Extract the (x, y) coordinate from the center of the cell holding the provided text.  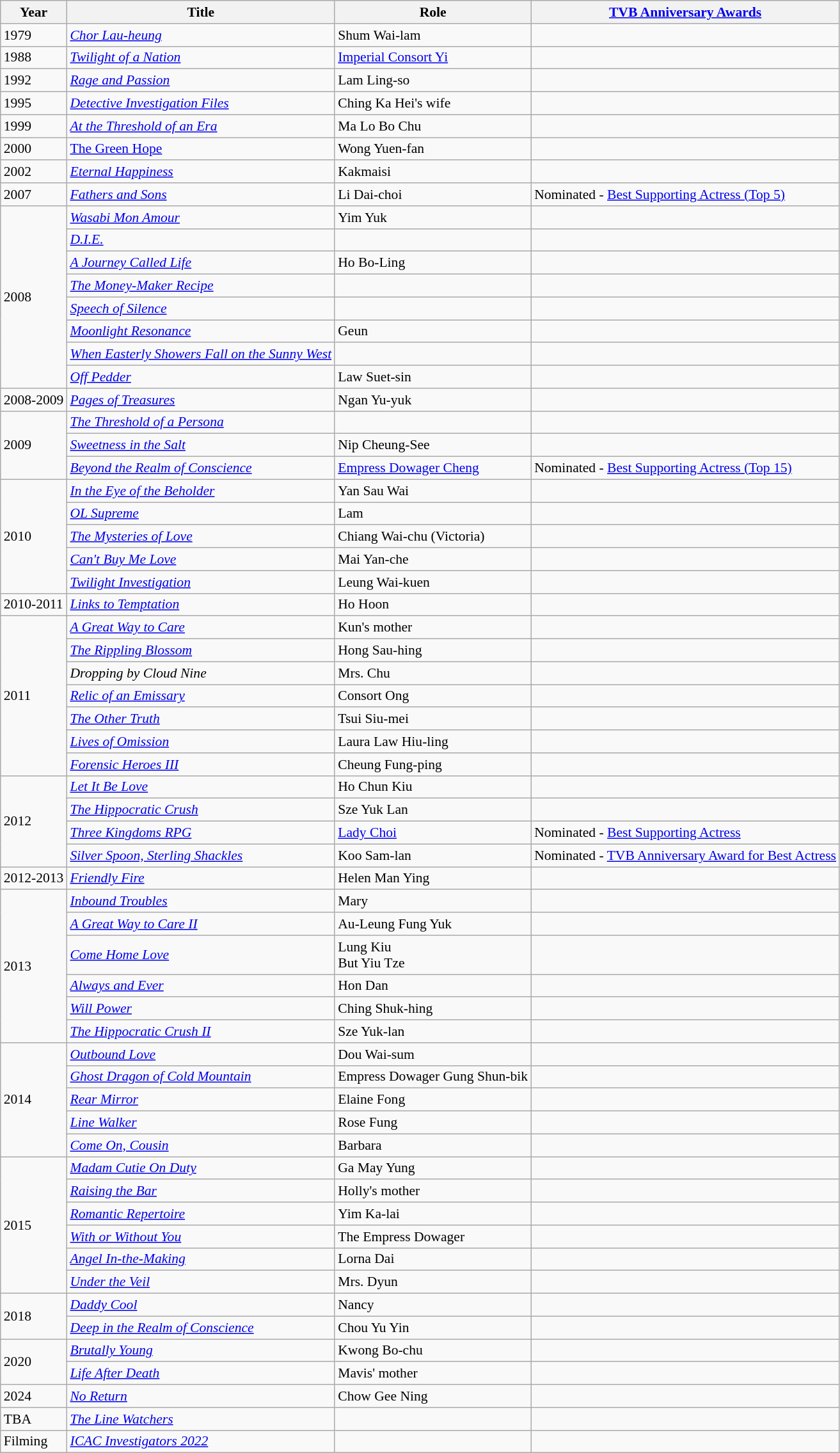
Koo Sam-lan (432, 855)
Laura Law Hiu-ling (432, 742)
The Money-Maker Recipe (201, 286)
Holly's mother (432, 1191)
The Hippocratic Crush II (201, 1031)
2015 (34, 1225)
Always and Ever (201, 986)
Friendly Fire (201, 878)
Wong Yuen-fan (432, 149)
Elaine Fong (432, 1100)
Three Kingdoms RPG (201, 833)
With or Without You (201, 1237)
Let It Be Love (201, 787)
Raising the Bar (201, 1191)
2014 (34, 1100)
TVB Anniversary Awards (685, 12)
The Hippocratic Crush (201, 810)
Wasabi Mon Amour (201, 218)
In the Eye of the Beholder (201, 491)
Kakmaisi (432, 172)
Hon Dan (432, 986)
Rear Mirror (201, 1100)
Ho Hoon (432, 605)
2008-2009 (34, 400)
Tsui Siu-mei (432, 719)
Will Power (201, 1009)
Chou Yu Yin (432, 1328)
Hong Sau-hing (432, 651)
Can't Buy Me Love (201, 559)
Nominated - Best Supporting Actress (Top 5) (685, 195)
Angel In-the-Making (201, 1259)
Shum Wai-lam (432, 35)
The Other Truth (201, 719)
A Great Way to Care (201, 628)
Empress Dowager Cheng (432, 468)
Leung Wai-kuen (432, 582)
2011 (34, 696)
Come On, Cousin (201, 1145)
Helen Man Ying (432, 878)
Ghost Dragon of Cold Mountain (201, 1077)
Kun's mother (432, 628)
Au-Leung Fung Yuk (432, 924)
Lam Ling-so (432, 81)
Year (34, 12)
Nip Cheung-See (432, 445)
Ga May Yung (432, 1168)
Mrs. Chu (432, 673)
Links to Temptation (201, 605)
The Empress Dowager (432, 1237)
Lorna Dai (432, 1259)
Chor Lau-heung (201, 35)
2012 (34, 821)
Li Dai-choi (432, 195)
Role (432, 12)
Eternal Happiness (201, 172)
TBA (34, 1419)
2024 (34, 1396)
A Great Way to Care II (201, 924)
Barbara (432, 1145)
Law Suet-sin (432, 377)
At the Threshold of an Era (201, 126)
Come Home Love (201, 955)
Inbound Troubles (201, 901)
The Green Hope (201, 149)
The Threshold of a Persona (201, 422)
Deep in the Realm of Conscience (201, 1328)
Silver Spoon, Sterling Shackles (201, 855)
Moonlight Resonance (201, 331)
The Line Watchers (201, 1419)
Geun (432, 331)
2013 (34, 966)
Mai Yan-che (432, 559)
Line Walker (201, 1123)
Madam Cutie On Duty (201, 1168)
Detective Investigation Files (201, 104)
Lung KiuBut Yiu Tze (432, 955)
Ho Chun Kiu (432, 787)
2000 (34, 149)
Daddy Cool (201, 1305)
Nominated - Best Supporting Actress (Top 15) (685, 468)
Yan Sau Wai (432, 491)
1988 (34, 58)
Chow Gee Ning (432, 1396)
Filming (34, 1441)
Empress Dowager Gung Shun-bik (432, 1077)
Brutally Young (201, 1351)
Forensic Heroes III (201, 765)
Rage and Passion (201, 81)
Sweetness in the Salt (201, 445)
Dropping by Cloud Nine (201, 673)
When Easterly Showers Fall on the Sunny West (201, 354)
Romantic Repertoire (201, 1214)
2018 (34, 1317)
Nominated - TVB Anniversary Award for Best Actress (685, 855)
Yim Yuk (432, 218)
Lives of Omission (201, 742)
Twilight of a Nation (201, 58)
Rose Fung (432, 1123)
2008 (34, 297)
Cheung Fung-ping (432, 765)
OL Supreme (201, 514)
1995 (34, 104)
2010-2011 (34, 605)
Outbound Love (201, 1054)
2020 (34, 1362)
Dou Wai-sum (432, 1054)
D.I.E. (201, 240)
2002 (34, 172)
Imperial Consort Yi (432, 58)
Twilight Investigation (201, 582)
Ngan Yu-yuk (432, 400)
2009 (34, 445)
Title (201, 12)
1979 (34, 35)
Consort Ong (432, 696)
Fathers and Sons (201, 195)
Speech of Silence (201, 308)
The Mysteries of Love (201, 537)
Sze Yuk-lan (432, 1031)
Ma Lo Bo Chu (432, 126)
Chiang Wai-chu (Victoria) (432, 537)
Ho Bo-Ling (432, 263)
Nancy (432, 1305)
Relic of an Emissary (201, 696)
2007 (34, 195)
Nominated - Best Supporting Actress (685, 833)
2012-2013 (34, 878)
Under the Veil (201, 1282)
Lam (432, 514)
Off Pedder (201, 377)
The Rippling Blossom (201, 651)
A Journey Called Life (201, 263)
Life After Death (201, 1374)
1992 (34, 81)
Pages of Treasures (201, 400)
Sze Yuk Lan (432, 810)
ICAC Investigators 2022 (201, 1441)
Beyond the Realm of Conscience (201, 468)
Mary (432, 901)
1999 (34, 126)
Yim Ka-lai (432, 1214)
No Return (201, 1396)
Mavis' mother (432, 1374)
Kwong Bo-chu (432, 1351)
Ching Ka Hei's wife (432, 104)
Mrs. Dyun (432, 1282)
Lady Choi (432, 833)
Ching Shuk-hing (432, 1009)
2010 (34, 536)
